Capture the cell that displays the provided text and extract its [X, Y] central coordinate. 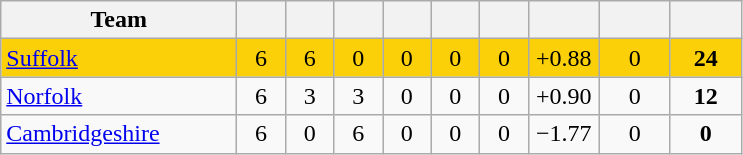
Cambridgeshire [119, 134]
+0.90 [564, 96]
12 [706, 96]
Norfolk [119, 96]
Suffolk [119, 58]
24 [706, 58]
+0.88 [564, 58]
Team [119, 20]
−1.77 [564, 134]
